Determine the (X, Y) coordinate at the center of the cell enclosing the given text.  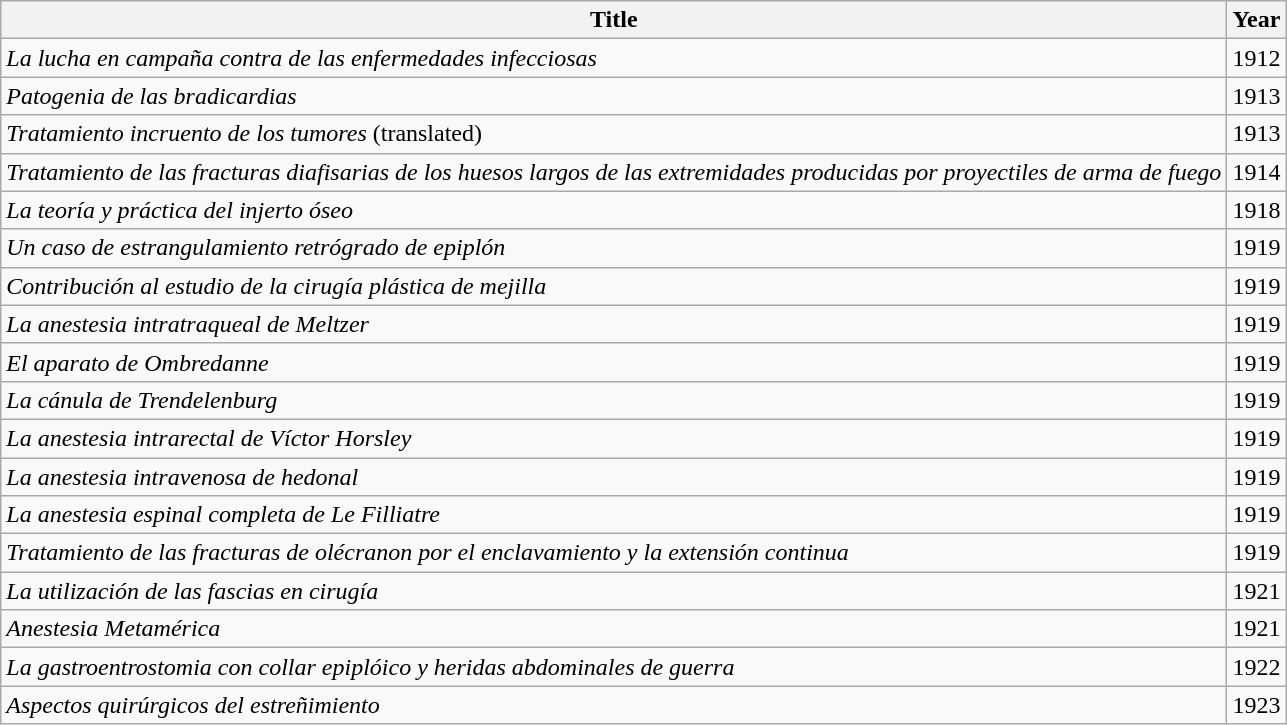
La gastroentrostomia con collar epiplóico y heridas abdominales de guerra (614, 667)
La lucha en campaña contra de las enfermedades infecciosas (614, 58)
Year (1256, 20)
1914 (1256, 172)
Anestesia Metamérica (614, 629)
Tratamiento incruento de los tumores (translated) (614, 134)
Patogenia de las bradicardias (614, 96)
1912 (1256, 58)
La anestesia intrarectal de Víctor Horsley (614, 438)
Un caso de estrangulamiento retrógrado de epiplón (614, 248)
1922 (1256, 667)
Tratamiento de las fracturas de olécranon por el enclavamiento y la extensión continua (614, 553)
La anestesia espinal completa de Le Filliatre (614, 515)
Aspectos quirúrgicos del estreñimiento (614, 705)
La utilización de las fascias en cirugía (614, 591)
Contribución al estudio de la cirugía plástica de mejilla (614, 286)
Tratamiento de las fracturas diafisarias de los huesos largos de las extremidades producidas por proyectiles de arma de fuego (614, 172)
La anestesia intravenosa de hedonal (614, 477)
Title (614, 20)
La teoría y práctica del injerto óseo (614, 210)
La anestesia intratraqueal de Meltzer (614, 324)
La cánula de Trendelenburg (614, 400)
El aparato de Ombredanne (614, 362)
1918 (1256, 210)
1923 (1256, 705)
